Search for the cell housing the specified text and yield its (x, y) center coordinate. 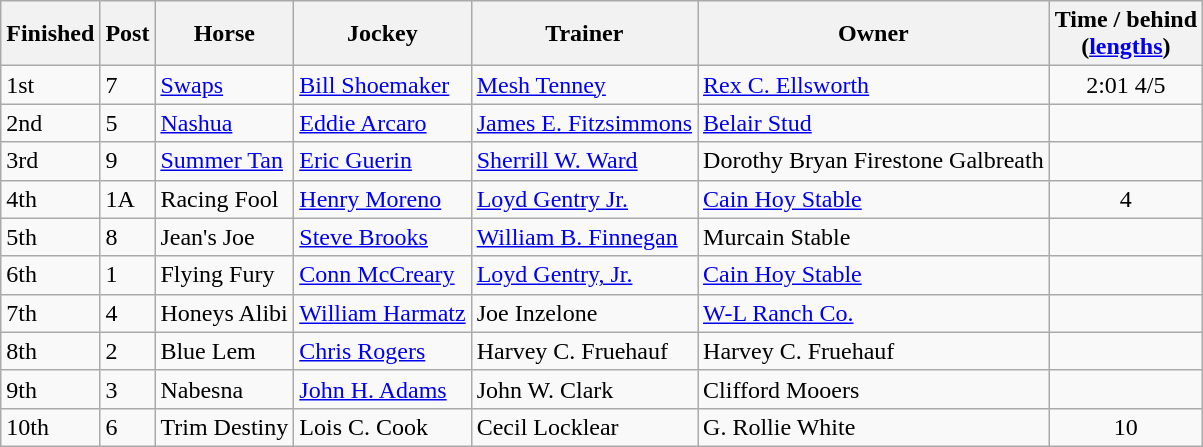
Trim Destiny (224, 427)
Sherrill W. Ward (584, 161)
James E. Fitzsimmons (584, 123)
Steve Brooks (382, 237)
3rd (50, 161)
9 (128, 161)
5 (128, 123)
Murcain Stable (874, 237)
1 (128, 275)
Jean's Joe (224, 237)
John H. Adams (382, 389)
Racing Fool (224, 199)
Belair Stud (874, 123)
Finished (50, 34)
John W. Clark (584, 389)
Summer Tan (224, 161)
7 (128, 85)
Mesh Tenney (584, 85)
Flying Fury (224, 275)
4th (50, 199)
Eddie Arcaro (382, 123)
1A (128, 199)
Owner (874, 34)
Joe Inzelone (584, 313)
6 (128, 427)
Time / behind (lengths) (1126, 34)
Rex C. Ellsworth (874, 85)
5th (50, 237)
Clifford Mooers (874, 389)
Swaps (224, 85)
7th (50, 313)
Cecil Locklear (584, 427)
2nd (50, 123)
9th (50, 389)
W-L Ranch Co. (874, 313)
Lois C. Cook (382, 427)
Dorothy Bryan Firestone Galbreath (874, 161)
8th (50, 351)
10 (1126, 427)
6th (50, 275)
3 (128, 389)
Blue Lem (224, 351)
Nabesna (224, 389)
1st (50, 85)
Loyd Gentry, Jr. (584, 275)
10th (50, 427)
2 (128, 351)
Jockey (382, 34)
Post (128, 34)
Horse (224, 34)
Honeys Alibi (224, 313)
Conn McCreary (382, 275)
Chris Rogers (382, 351)
Trainer (584, 34)
William Harmatz (382, 313)
8 (128, 237)
Loyd Gentry Jr. (584, 199)
Nashua (224, 123)
Bill Shoemaker (382, 85)
William B. Finnegan (584, 237)
Eric Guerin (382, 161)
G. Rollie White (874, 427)
Henry Moreno (382, 199)
2:01 4/5 (1126, 85)
